Output the (x, y) coordinate of the center of the cell containing the given text.  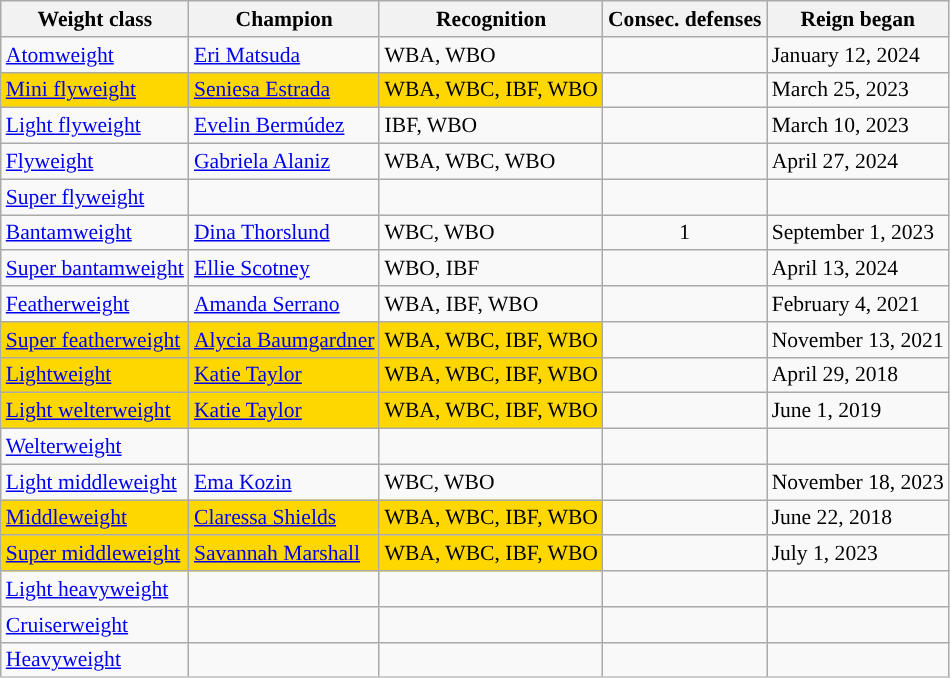
June 1, 2019 (858, 411)
February 4, 2021 (858, 304)
March 25, 2023 (858, 90)
Atomweight (95, 54)
April 29, 2018 (858, 375)
Mini flyweight (95, 90)
Ema Kozin (284, 482)
IBF, WBO (490, 126)
Champion (284, 19)
Light heavyweight (95, 589)
Recognition (490, 19)
April 13, 2024 (858, 268)
Light middleweight (95, 482)
Ellie Scotney (284, 268)
Lightweight (95, 375)
July 1, 2023 (858, 553)
Super bantamweight (95, 268)
Light welterweight (95, 411)
Consec. defenses (685, 19)
January 12, 2024 (858, 54)
Seniesa Estrada (284, 90)
WBA, WBC, WBO (490, 161)
Claressa Shields (284, 518)
Cruiserweight (95, 624)
WBA, WBO (490, 54)
Dina Thorslund (284, 232)
WBO, IBF (490, 268)
Super middleweight (95, 553)
Middleweight (95, 518)
Gabriela Alaniz (284, 161)
March 10, 2023 (858, 126)
Super flyweight (95, 197)
WBA, IBF, WBO (490, 304)
Light flyweight (95, 126)
April 27, 2024 (858, 161)
Welterweight (95, 446)
Evelin Bermúdez (284, 126)
September 1, 2023 (858, 232)
1 (685, 232)
Featherweight (95, 304)
Flyweight (95, 161)
Bantamweight (95, 232)
Super featherweight (95, 339)
November 18, 2023 (858, 482)
Eri Matsuda (284, 54)
November 13, 2021 (858, 339)
Heavyweight (95, 660)
Alycia Baumgardner (284, 339)
Weight class (95, 19)
Amanda Serrano (284, 304)
Savannah Marshall (284, 553)
Reign began (858, 19)
June 22, 2018 (858, 518)
